Determine the (X, Y) coordinate at the center of the cell enclosing the given text.  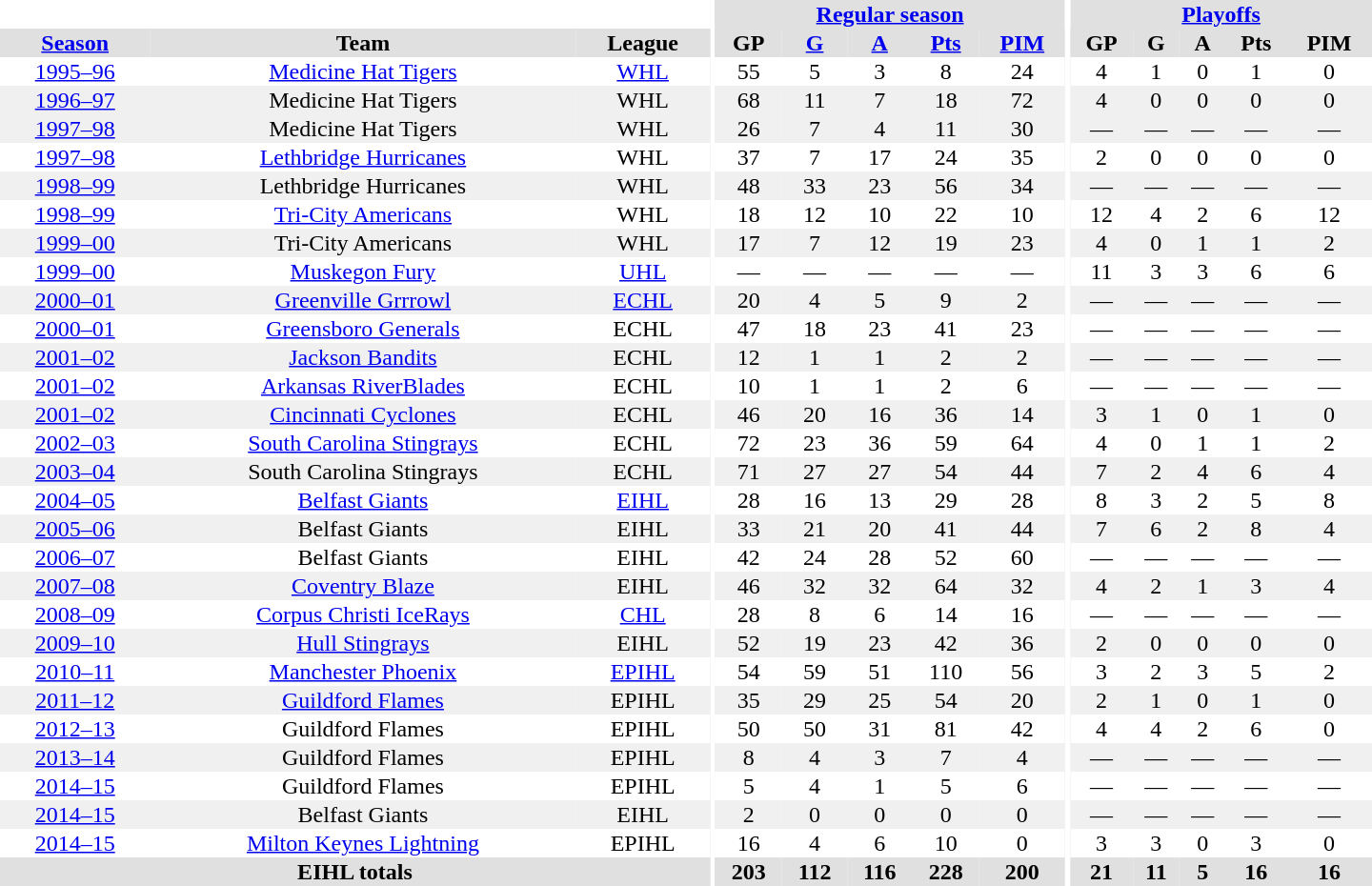
31 (879, 729)
1996–97 (74, 100)
Playoffs (1221, 14)
2009–10 (74, 643)
UHL (642, 272)
2006–07 (74, 557)
Muskegon Fury (362, 272)
1995–96 (74, 71)
Greensboro Generals (362, 329)
22 (945, 214)
Hull Stingrays (362, 643)
2008–09 (74, 614)
60 (1022, 557)
71 (749, 472)
26 (749, 129)
2011–12 (74, 700)
Cincinnati Cyclones (362, 414)
200 (1022, 872)
2002–03 (74, 443)
Manchester Phoenix (362, 672)
Coventry Blaze (362, 586)
2010–11 (74, 672)
55 (749, 71)
Team (362, 43)
228 (945, 872)
47 (749, 329)
Greenville Grrrowl (362, 300)
Milton Keynes Lightning (362, 843)
2013–14 (74, 757)
51 (879, 672)
2005–06 (74, 529)
Jackson Bandits (362, 357)
112 (815, 872)
Arkansas RiverBlades (362, 386)
2003–04 (74, 472)
68 (749, 100)
34 (1022, 186)
25 (879, 700)
203 (749, 872)
37 (749, 157)
League (642, 43)
2012–13 (74, 729)
9 (945, 300)
48 (749, 186)
Regular season (890, 14)
CHL (642, 614)
30 (1022, 129)
2004–05 (74, 500)
Season (74, 43)
EIHL totals (354, 872)
13 (879, 500)
110 (945, 672)
116 (879, 872)
2007–08 (74, 586)
Corpus Christi IceRays (362, 614)
81 (945, 729)
